Determine the (X, Y) coordinate at the center of the cell enclosing the given text.  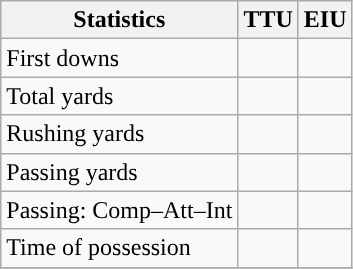
TTU (268, 20)
First downs (120, 58)
Passing yards (120, 172)
Time of possession (120, 248)
Rushing yards (120, 134)
Statistics (120, 20)
Passing: Comp–Att–Int (120, 210)
EIU (325, 20)
Total yards (120, 96)
